Scan for the cell matching the given text and deliver its [X, Y] coordinate at center. 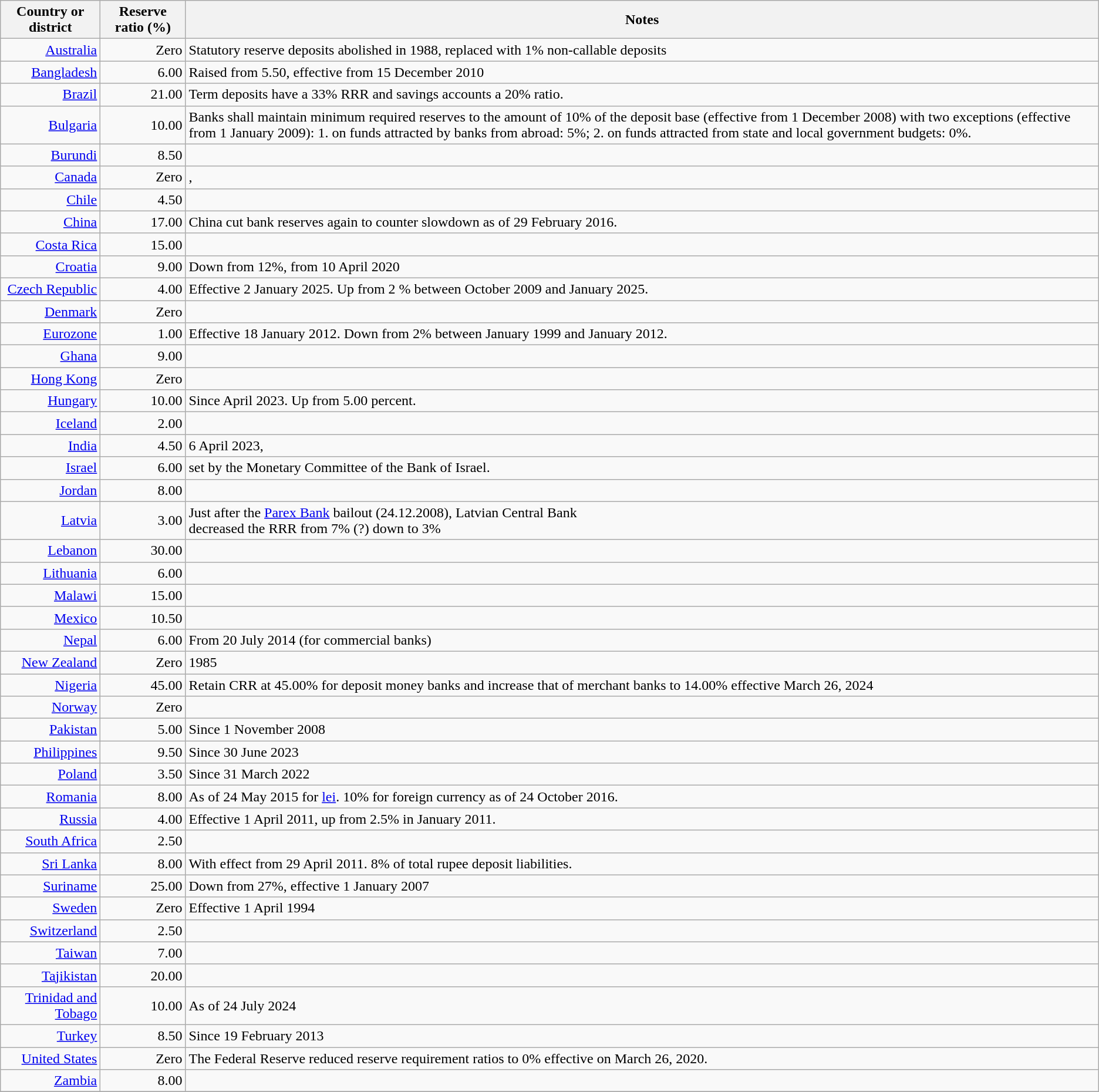
Sri Lanka [50, 864]
Russia [50, 819]
Eurozone [50, 334]
20.00 [143, 975]
45.00 [143, 685]
6 April 2023, [642, 446]
7.00 [143, 953]
Suriname [50, 886]
Raised from 5.50, effective from 15 December 2010 [642, 72]
1.00 [143, 334]
Term deposits have a 33% RRR and savings accounts a 20% ratio. [642, 95]
Hungary [50, 401]
India [50, 446]
Brazil [50, 95]
Down from 27%, effective 1 January 2007 [642, 886]
Since 19 February 2013 [642, 1036]
Switzerland [50, 931]
, [642, 177]
30.00 [143, 551]
Pakistan [50, 730]
Reserve ratio (%) [143, 20]
From 20 July 2014 (for commercial banks) [642, 640]
9.50 [143, 752]
Effective 18 January 2012. Down from 2% between January 1999 and January 2012. [642, 334]
Notes [642, 20]
Effective 1 April 2011, up from 2.5% in January 2011. [642, 819]
As of 24 May 2015 for lei. 10% for foreign currency as of 24 October 2016. [642, 797]
Chile [50, 200]
Lebanon [50, 551]
Australia [50, 50]
Iceland [50, 423]
Latvia [50, 520]
Bulgaria [50, 124]
Down from 12%, from 10 April 2020 [642, 267]
Effective 2 January 2025. Up from 2 % between October 2009 and January 2025. [642, 289]
Denmark [50, 312]
Burundi [50, 155]
Since April 2023. Up from 5.00 percent. [642, 401]
Sweden [50, 908]
Nepal [50, 640]
Poland [50, 774]
Bangladesh [50, 72]
Philippines [50, 752]
Turkey [50, 1036]
Since 1 November 2008 [642, 730]
21.00 [143, 95]
Jordan [50, 490]
10.50 [143, 618]
3.50 [143, 774]
Nigeria [50, 685]
Statutory reserve deposits abolished in 1988, replaced with 1% non-callable deposits [642, 50]
Country or district [50, 20]
Ghana [50, 356]
Zambia [50, 1081]
Croatia [50, 267]
25.00 [143, 886]
China cut bank reserves again to counter slowdown as of 29 February 2016. [642, 222]
5.00 [143, 730]
Costa Rica [50, 244]
Taiwan [50, 953]
Norway [50, 707]
Lithuania [50, 573]
China [50, 222]
United States [50, 1059]
set by the Monetary Committee of the Bank of Israel. [642, 468]
The Federal Reserve reduced reserve requirement ratios to 0% effective on March 26, 2020. [642, 1059]
3.00 [143, 520]
As of 24 July 2024 [642, 1005]
Trinidad and Tobago [50, 1005]
Just after the Parex Bank bailout (24.12.2008), Latvian Central Bank decreased the RRR from 7% (?) down to 3% [642, 520]
1985 [642, 662]
Hong Kong [50, 379]
Israel [50, 468]
17.00 [143, 222]
Effective 1 April 1994 [642, 908]
Retain CRR at 45.00% for deposit money banks and increase that of merchant banks to 14.00% effective March 26, 2024 [642, 685]
Since 30 June 2023 [642, 752]
Tajikistan [50, 975]
Since 31 March 2022 [642, 774]
Mexico [50, 618]
Malawi [50, 595]
2.00 [143, 423]
Canada [50, 177]
With effect from 29 April 2011. 8% of total rupee deposit liabilities. [642, 864]
Romania [50, 797]
New Zealand [50, 662]
Czech Republic [50, 289]
South Africa [50, 841]
